Pinpoint the cell where the given text exists, returning its (X, Y) midpoint coordinate. 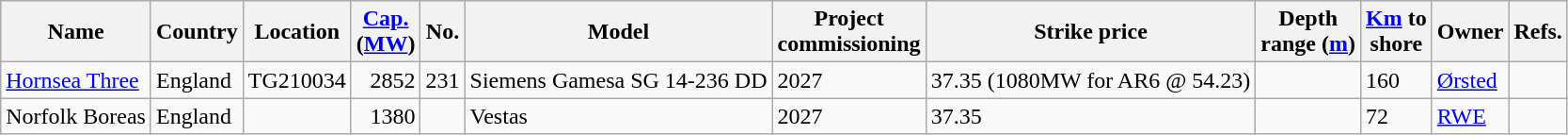
RWE (1470, 116)
Owner (1470, 32)
37.35 (1091, 116)
37.35 (1080MW for AR6 @ 54.23) (1091, 80)
Hornsea Three (76, 80)
2852 (386, 80)
Location (297, 32)
Depthrange (m) (1308, 32)
Vestas (619, 116)
Km toshore (1397, 32)
Country (197, 32)
Ørsted (1470, 80)
TG210034 (297, 80)
72 (1397, 116)
Name (76, 32)
231 (442, 80)
160 (1397, 80)
No. (442, 32)
Strike price (1091, 32)
Norfolk Boreas (76, 116)
Model (619, 32)
Cap. (MW) (386, 32)
Projectcommissioning (848, 32)
Siemens Gamesa SG 14-236 DD (619, 80)
1380 (386, 116)
Refs. (1538, 32)
